Identify which cell holds the provided text, then report its (x, y) central coordinate. 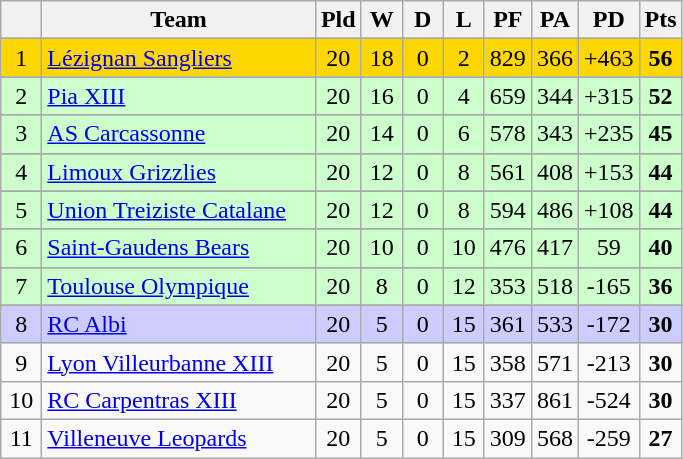
9 (22, 362)
36 (660, 286)
27 (660, 438)
18 (382, 58)
408 (554, 172)
829 (508, 58)
Pld (338, 20)
AS Carcassonne (179, 134)
Team (179, 20)
561 (508, 172)
Limoux Grizzlies (179, 172)
337 (508, 400)
-172 (608, 324)
52 (660, 96)
-524 (608, 400)
+463 (608, 58)
RC Carpentras XIII (179, 400)
Lézignan Sangliers (179, 58)
3 (22, 134)
D (422, 20)
-259 (608, 438)
PA (554, 20)
533 (554, 324)
RC Albi (179, 324)
+315 (608, 96)
PF (508, 20)
358 (508, 362)
353 (508, 286)
L (464, 20)
344 (554, 96)
W (382, 20)
-165 (608, 286)
40 (660, 248)
+153 (608, 172)
417 (554, 248)
594 (508, 210)
486 (554, 210)
56 (660, 58)
Pia XIII (179, 96)
Pts (660, 20)
571 (554, 362)
518 (554, 286)
Villeneuve Leopards (179, 438)
568 (554, 438)
1 (22, 58)
343 (554, 134)
309 (508, 438)
+235 (608, 134)
16 (382, 96)
+108 (608, 210)
Union Treiziste Catalane (179, 210)
11 (22, 438)
7 (22, 286)
366 (554, 58)
Toulouse Olympique (179, 286)
861 (554, 400)
14 (382, 134)
Saint-Gaudens Bears (179, 248)
578 (508, 134)
PD (608, 20)
476 (508, 248)
-213 (608, 362)
45 (660, 134)
659 (508, 96)
Lyon Villeurbanne XIII (179, 362)
361 (508, 324)
59 (608, 248)
